Extract the [X, Y] coordinate from the center of the cell holding the provided text.  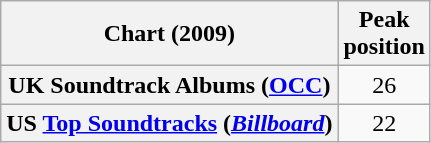
Peakposition [384, 34]
UK Soundtrack Albums (OCC) [170, 85]
26 [384, 85]
Chart (2009) [170, 34]
22 [384, 123]
US Top Soundtracks (Billboard) [170, 123]
